Find where the given text appears and provide that cell's center as (x, y) coordinate. 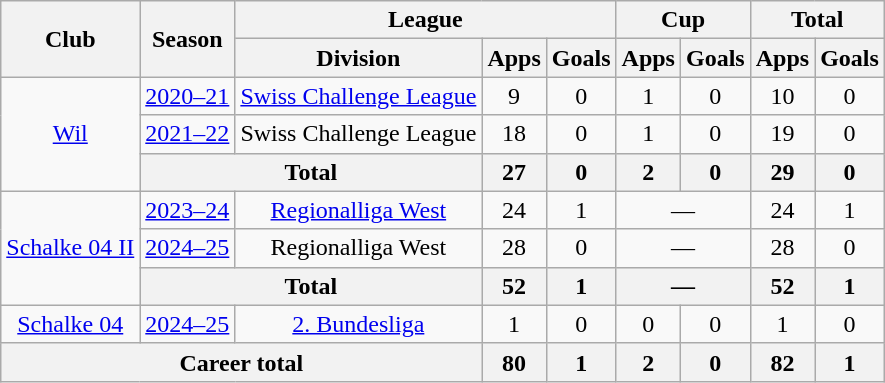
Season (188, 39)
80 (514, 362)
Division (358, 58)
27 (514, 172)
10 (782, 96)
2023–24 (188, 210)
League (426, 20)
82 (782, 362)
Career total (242, 362)
Club (70, 39)
Wil (70, 134)
9 (514, 96)
2. Bundesliga (358, 324)
Schalke 04 II (70, 248)
2021–22 (188, 134)
Schalke 04 (70, 324)
Cup (683, 20)
18 (514, 134)
19 (782, 134)
29 (782, 172)
2020–21 (188, 96)
